Scan for the cell matching the given text and deliver its (X, Y) coordinate at center. 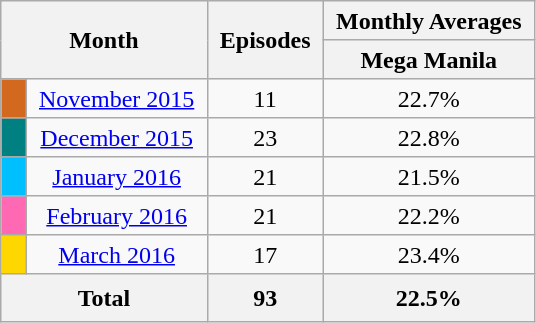
22.7% (428, 98)
22.5% (428, 298)
93 (265, 298)
23.4% (428, 254)
Mega Manila (428, 60)
Monthly Averages (428, 20)
December 2015 (116, 138)
21.5% (428, 176)
11 (265, 98)
Episodes (265, 40)
23 (265, 138)
Total (104, 298)
February 2016 (116, 216)
17 (265, 254)
November 2015 (116, 98)
March 2016 (116, 254)
22.2% (428, 216)
22.8% (428, 138)
Month (104, 40)
January 2016 (116, 176)
